From the cell containing the given text, extract its center point as (x, y) coordinate. 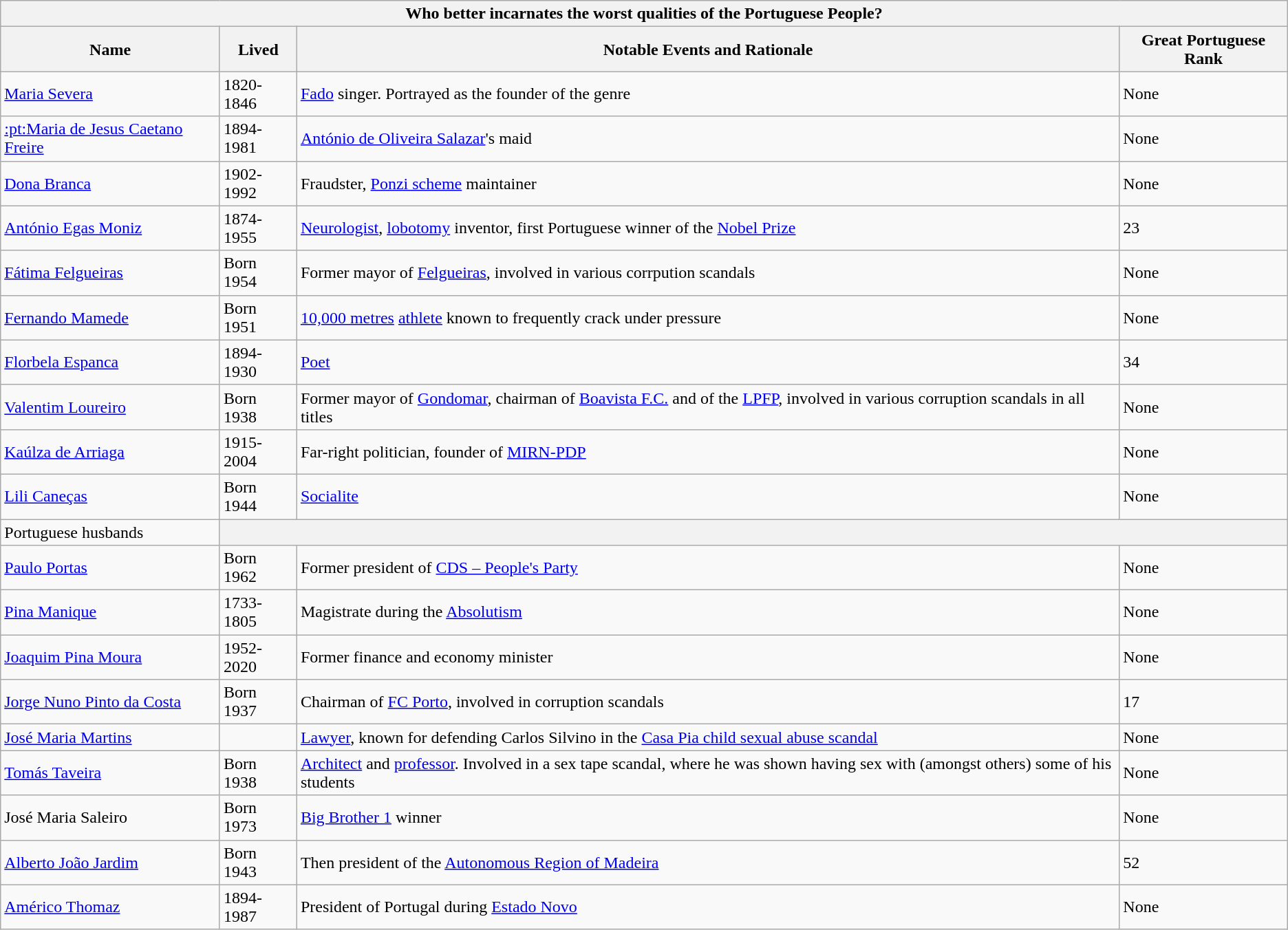
Valentim Loureiro (110, 407)
Lawyer, known for defending Carlos Silvino in the Casa Pia child sexual abuse scandal (707, 737)
Fado singer. Portrayed as the founder of the genre (707, 94)
Born 1943 (258, 863)
President of Portugal during Estado Novo (707, 907)
Dona Branca (110, 183)
1952-2020 (258, 658)
Portuguese husbands (110, 532)
Joaquim Pina Moura (110, 658)
Alberto João Jardim (110, 863)
José Maria Saleiro (110, 817)
1874-1955 (258, 228)
Poet (707, 362)
Born 1973 (258, 817)
1915-2004 (258, 451)
17 (1203, 702)
Great Portuguese Rank (1203, 50)
Neurologist, lobotomy inventor, first Portuguese winner of the Nobel Prize (707, 228)
Maria Severa (110, 94)
10,000 metres athlete known to frequently crack under pressure (707, 318)
23 (1203, 228)
Far-right politician, founder of MIRN-PDP (707, 451)
1820-1846 (258, 94)
António Egas Moniz (110, 228)
:pt:Maria de Jesus Caetano Freire (110, 139)
Kaúlza de Arriaga (110, 451)
Born 1962 (258, 568)
Former finance and economy minister (707, 658)
1894-1930 (258, 362)
Florbela Espanca (110, 362)
Paulo Portas (110, 568)
José Maria Martins (110, 737)
Big Brother 1 winner (707, 817)
Notable Events and Rationale (707, 50)
1894-1987 (258, 907)
António de Oliveira Salazar's maid (707, 139)
Born 1954 (258, 272)
Born 1937 (258, 702)
Fraudster, Ponzi scheme maintainer (707, 183)
Américo Thomaz (110, 907)
Then president of the Autonomous Region of Madeira (707, 863)
Architect and professor. Involved in a sex tape scandal, where he was shown having sex with (amongst others) some of his students (707, 773)
Lived (258, 50)
Fátima Felgueiras (110, 272)
Magistrate during the Absolutism (707, 612)
Name (110, 50)
Tomás Taveira (110, 773)
Former mayor of Felgueiras, involved in various corrpution scandals (707, 272)
Lili Caneças (110, 497)
Former mayor of Gondomar, chairman of Boavista F.C. and of the LPFP, involved in various corruption scandals in all titles (707, 407)
Socialite (707, 497)
1894-1981 (258, 139)
Born 1944 (258, 497)
Fernando Mamede (110, 318)
Born 1951 (258, 318)
52 (1203, 863)
Pina Manique (110, 612)
Jorge Nuno Pinto da Costa (110, 702)
1902-1992 (258, 183)
Who better incarnates the worst qualities of the Portuguese People? (644, 14)
Former president of CDS – People's Party (707, 568)
Chairman of FC Porto, involved in corruption scandals (707, 702)
34 (1203, 362)
1733-1805 (258, 612)
